Pinpoint the cell where the given text exists, returning its [x, y] midpoint coordinate. 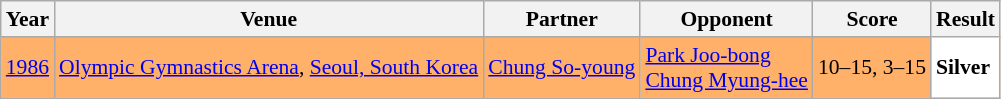
Venue [268, 19]
Year [28, 19]
Olympic Gymnastics Arena, Seoul, South Korea [268, 68]
10–15, 3–15 [872, 68]
Opponent [726, 19]
Park Joo-bong Chung Myung-hee [726, 68]
Result [966, 19]
Score [872, 19]
1986 [28, 68]
Partner [562, 19]
Silver [966, 68]
Chung So-young [562, 68]
